Capture the cell that displays the provided text and extract its (x, y) central coordinate. 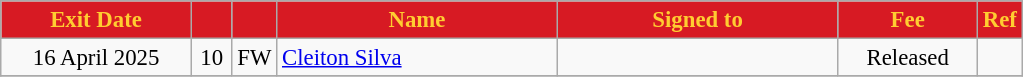
FW (254, 58)
Exit Date (96, 20)
Fee (908, 20)
Released (908, 58)
Cleiton Silva (418, 58)
16 April 2025 (96, 58)
Signed to (698, 20)
Name (418, 20)
Ref (1000, 20)
10 (212, 58)
